Identify which cell holds the provided text, then report its (X, Y) central coordinate. 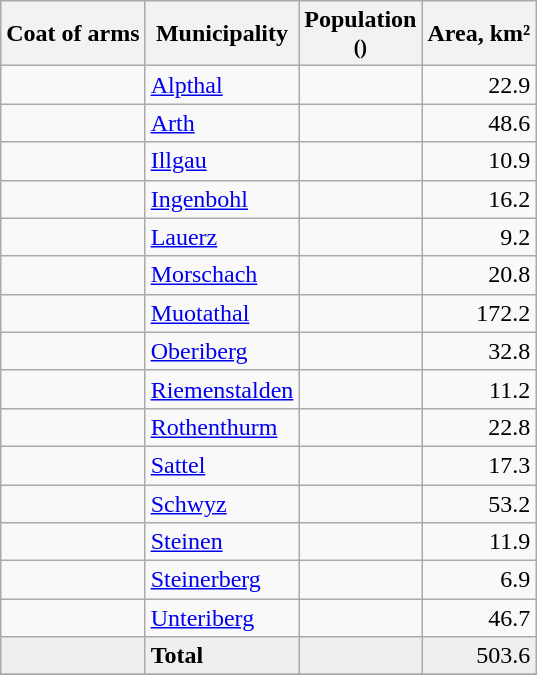
48.6 (479, 123)
46.7 (479, 618)
Coat of arms (73, 34)
Muotathal (222, 313)
Morschach (222, 275)
Riemenstalden (222, 389)
503.6 (479, 656)
Rothenthurm (222, 427)
Unteriberg (222, 618)
Illgau (222, 161)
9.2 (479, 237)
Arth (222, 123)
Ingenbohl (222, 199)
17.3 (479, 465)
Lauerz (222, 237)
6.9 (479, 580)
Municipality (222, 34)
53.2 (479, 503)
16.2 (479, 199)
22.9 (479, 85)
Area, km² (479, 34)
Alpthal (222, 85)
172.2 (479, 313)
Steinerberg (222, 580)
11.9 (479, 542)
Oberiberg (222, 351)
22.8 (479, 427)
20.8 (479, 275)
10.9 (479, 161)
Population() (360, 34)
11.2 (479, 389)
Total (222, 656)
Schwyz (222, 503)
Steinen (222, 542)
32.8 (479, 351)
Sattel (222, 465)
